Identify which cell holds the provided text, then report its (x, y) central coordinate. 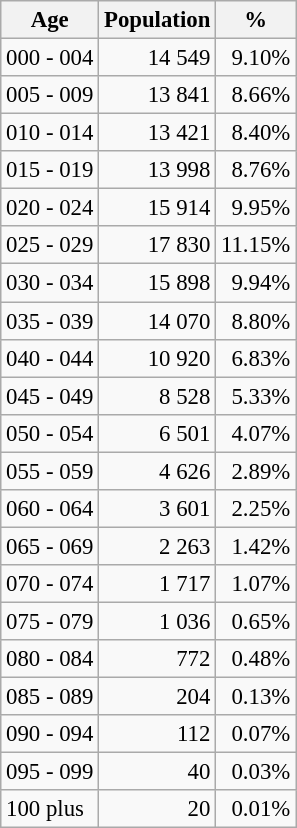
035 - 039 (50, 321)
40 (158, 772)
1 717 (158, 584)
0.13% (256, 697)
060 - 064 (50, 509)
050 - 054 (50, 433)
2.89% (256, 471)
13 998 (158, 170)
8.76% (256, 170)
15 914 (158, 208)
2 263 (158, 546)
0.01% (256, 809)
020 - 024 (50, 208)
1 036 (158, 621)
010 - 014 (50, 133)
10 920 (158, 358)
0.48% (256, 659)
8.66% (256, 95)
025 - 029 (50, 245)
13 841 (158, 95)
000 - 004 (50, 58)
045 - 049 (50, 396)
15 898 (158, 283)
030 - 034 (50, 283)
4.07% (256, 433)
040 - 044 (50, 358)
0.07% (256, 734)
20 (158, 809)
1.07% (256, 584)
14 070 (158, 321)
13 421 (158, 133)
8 528 (158, 396)
9.10% (256, 58)
14 549 (158, 58)
772 (158, 659)
204 (158, 697)
100 plus (50, 809)
Population (158, 20)
005 - 009 (50, 95)
8.40% (256, 133)
055 - 059 (50, 471)
080 - 084 (50, 659)
6.83% (256, 358)
085 - 089 (50, 697)
2.25% (256, 509)
4 626 (158, 471)
6 501 (158, 433)
9.95% (256, 208)
0.65% (256, 621)
090 - 094 (50, 734)
065 - 069 (50, 546)
3 601 (158, 509)
075 - 079 (50, 621)
5.33% (256, 396)
070 - 074 (50, 584)
1.42% (256, 546)
015 - 019 (50, 170)
0.03% (256, 772)
095 - 099 (50, 772)
8.80% (256, 321)
9.94% (256, 283)
11.15% (256, 245)
17 830 (158, 245)
112 (158, 734)
% (256, 20)
Age (50, 20)
